Extract the (X, Y) coordinate from the center of the cell holding the provided text.  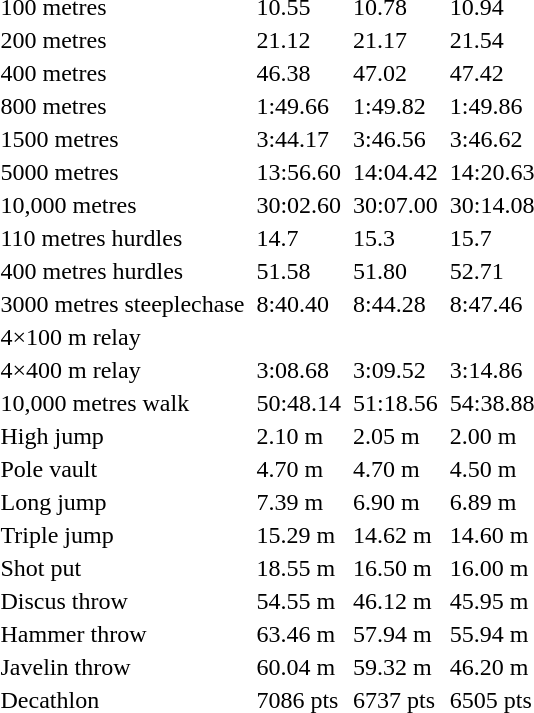
3:08.68 (299, 370)
54.55 m (299, 601)
59.32 m (396, 667)
2.10 m (299, 436)
3:09.52 (396, 370)
8:44.28 (396, 304)
1:49.82 (396, 106)
51.80 (396, 271)
2.05 m (396, 436)
30:07.00 (396, 205)
50:48.14 (299, 403)
60.04 m (299, 667)
57.94 m (396, 634)
3:44.17 (299, 139)
21.12 (299, 40)
46.12 m (396, 601)
63.46 m (299, 634)
7.39 m (299, 502)
51.58 (299, 271)
15.29 m (299, 535)
6.90 m (396, 502)
1:49.66 (299, 106)
30:02.60 (299, 205)
8:40.40 (299, 304)
21.17 (396, 40)
14.62 m (396, 535)
14.7 (299, 238)
16.50 m (396, 568)
51:18.56 (396, 403)
47.02 (396, 73)
46.38 (299, 73)
13:56.60 (299, 172)
18.55 m (299, 568)
14:04.42 (396, 172)
3:46.56 (396, 139)
15.3 (396, 238)
